Provide the (X, Y) coordinate of the cell's center where the given text is located.  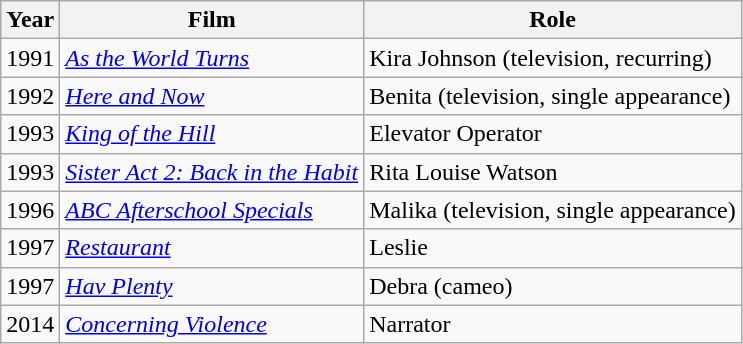
Year (30, 20)
1991 (30, 58)
1992 (30, 96)
1996 (30, 210)
Sister Act 2: Back in the Habit (212, 172)
As the World Turns (212, 58)
Benita (television, single appearance) (553, 96)
Film (212, 20)
Concerning Violence (212, 324)
Rita Louise Watson (553, 172)
Elevator Operator (553, 134)
Here and Now (212, 96)
Role (553, 20)
Kira Johnson (television, recurring) (553, 58)
Narrator (553, 324)
King of the Hill (212, 134)
Debra (cameo) (553, 286)
2014 (30, 324)
Leslie (553, 248)
ABC Afterschool Specials (212, 210)
Restaurant (212, 248)
Malika (television, single appearance) (553, 210)
Hav Plenty (212, 286)
